From the cell containing the given text, extract its center point as (X, Y) coordinate. 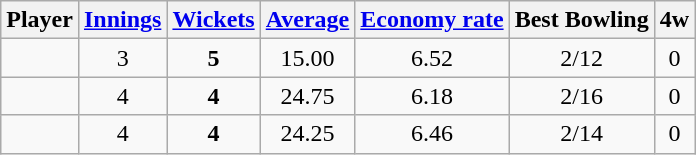
Wickets (214, 20)
24.25 (308, 134)
6.46 (432, 134)
Best Bowling (582, 20)
4w (674, 20)
Innings (122, 20)
Economy rate (432, 20)
Player (40, 20)
6.18 (432, 96)
15.00 (308, 58)
2/14 (582, 134)
6.52 (432, 58)
3 (122, 58)
24.75 (308, 96)
2/12 (582, 58)
5 (214, 58)
2/16 (582, 96)
Average (308, 20)
